For the text-containing cell, return its midpoint in [x, y] coordinate format. 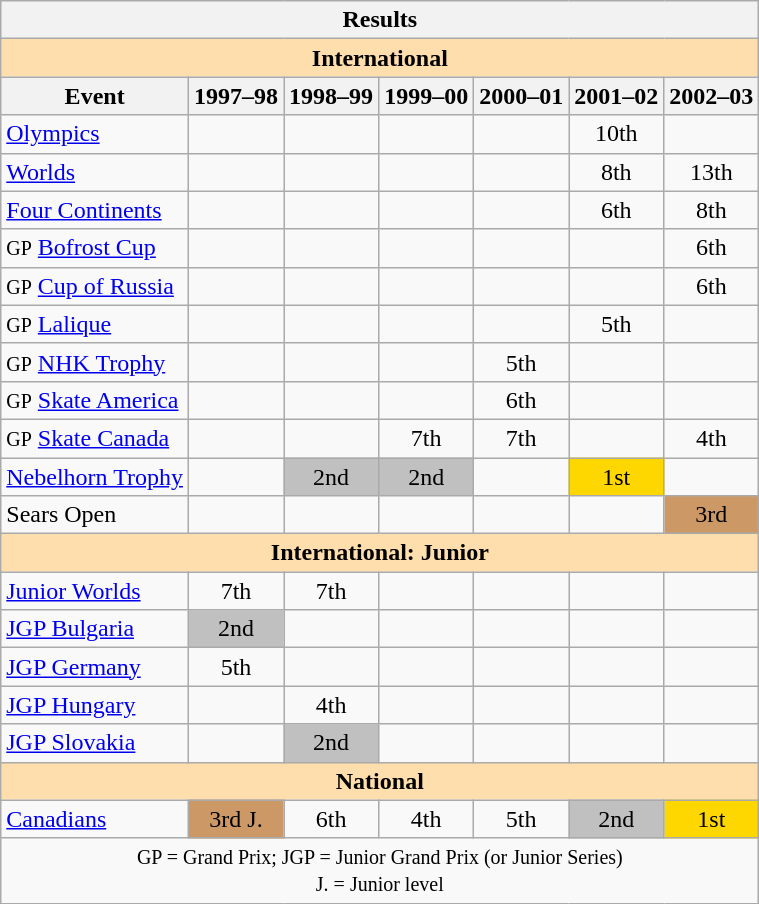
2002–03 [712, 96]
GP Cup of Russia [95, 286]
Olympics [95, 134]
International: Junior [380, 553]
GP Bofrost Cup [95, 248]
Sears Open [95, 515]
1997–98 [236, 96]
GP Skate Canada [95, 438]
13th [712, 172]
Nebelhorn Trophy [95, 477]
JGP Bulgaria [95, 629]
Worlds [95, 172]
Event [95, 96]
Junior Worlds [95, 591]
GP Skate America [95, 400]
3rd J. [236, 819]
Four Continents [95, 210]
GP Lalique [95, 324]
International [380, 58]
1998–99 [332, 96]
National [380, 781]
GP = Grand Prix; JGP = Junior Grand Prix (or Junior Series) J. = Junior level [380, 870]
JGP Hungary [95, 705]
3rd [712, 515]
GP NHK Trophy [95, 362]
2001–02 [616, 96]
10th [616, 134]
Canadians [95, 819]
JGP Slovakia [95, 743]
Results [380, 20]
JGP Germany [95, 667]
1999–00 [426, 96]
2000–01 [522, 96]
